Output the [X, Y] coordinate of the center of the cell containing the given text.  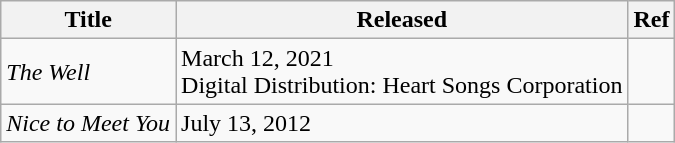
March 12, 2021Digital Distribution: Heart Songs Corporation [402, 72]
Released [402, 20]
The Well [88, 72]
Nice to Meet You [88, 123]
Title [88, 20]
July 13, 2012 [402, 123]
Ref [652, 20]
